Find where the given text appears and provide that cell's center as [X, Y] coordinate. 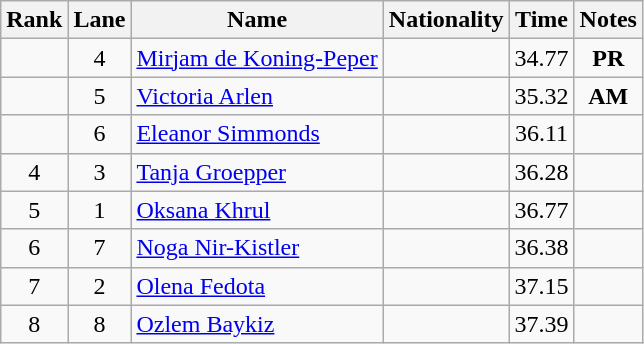
35.32 [542, 96]
Tanja Groepper [257, 172]
34.77 [542, 58]
Name [257, 20]
36.38 [542, 248]
3 [100, 172]
37.15 [542, 286]
Oksana Khrul [257, 210]
Lane [100, 20]
2 [100, 286]
Victoria Arlen [257, 96]
Nationality [446, 20]
1 [100, 210]
36.11 [542, 134]
Noga Nir-Kistler [257, 248]
AM [608, 96]
36.28 [542, 172]
Olena Fedota [257, 286]
Ozlem Baykiz [257, 324]
37.39 [542, 324]
Mirjam de Koning-Peper [257, 58]
Eleanor Simmonds [257, 134]
PR [608, 58]
36.77 [542, 210]
Time [542, 20]
Rank [34, 20]
Notes [608, 20]
